Scan for the cell matching the given text and deliver its [X, Y] coordinate at center. 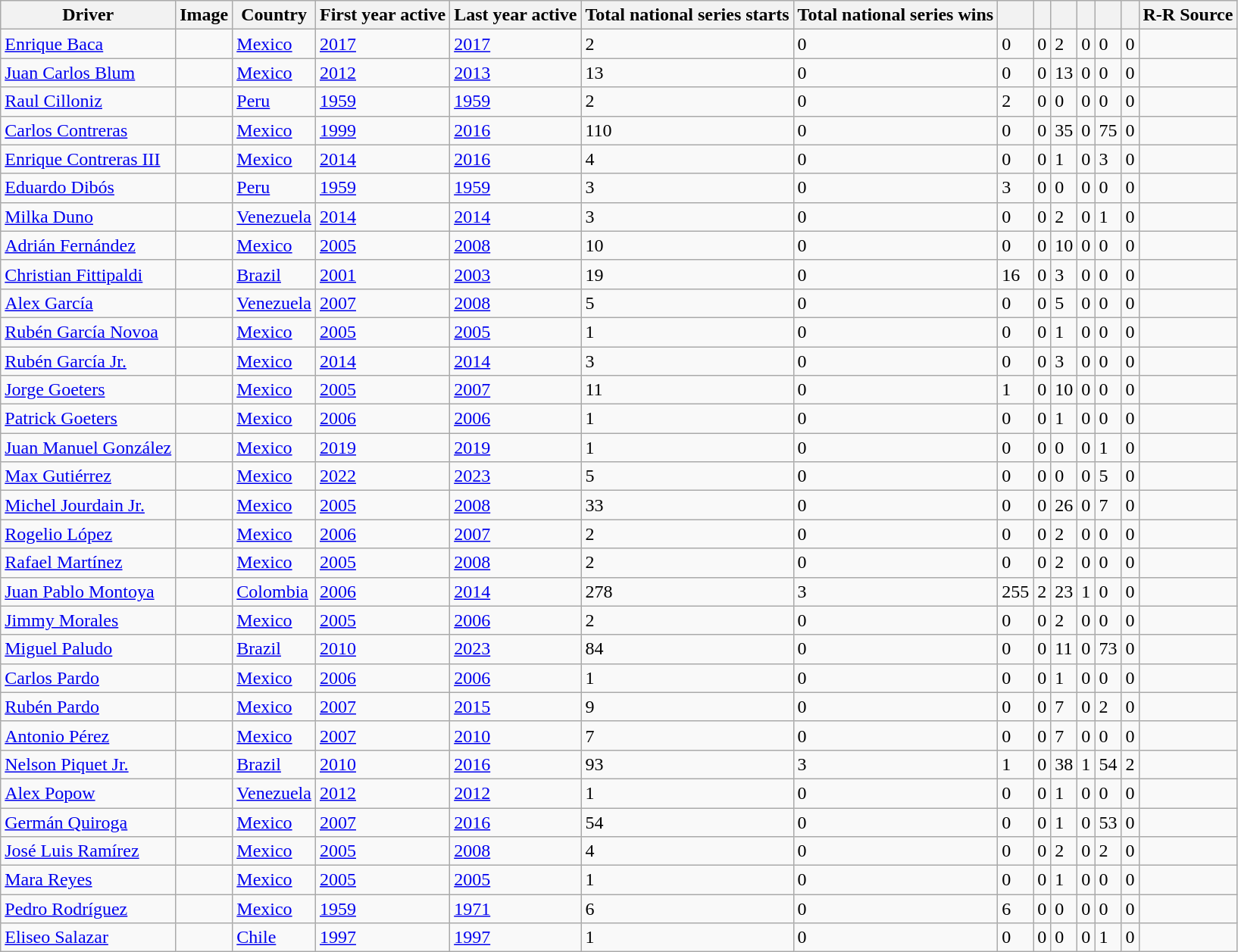
Juan Carlos Blum [88, 73]
Max Gutiérrez [88, 476]
Rafael Martínez [88, 563]
Last year active [515, 15]
16 [1015, 274]
Patrick Goeters [88, 419]
2001 [382, 274]
Miguel Paludo [88, 649]
Pedro Rodríguez [88, 909]
Carlos Pardo [88, 678]
Total national series wins [896, 15]
Germán Quiroga [88, 822]
Enrique Contreras III [88, 159]
Total national series starts [687, 15]
110 [687, 130]
93 [687, 764]
Driver [88, 15]
2013 [515, 73]
Country [274, 15]
53 [1108, 822]
Adrián Fernández [88, 245]
Eduardo Dibós [88, 188]
Image [205, 15]
2015 [515, 707]
2003 [515, 274]
Raul Cilloniz [88, 101]
26 [1064, 505]
2022 [382, 476]
38 [1064, 764]
Chile [274, 938]
Carlos Contreras [88, 130]
Jorge Goeters [88, 390]
278 [687, 591]
Milka Duno [88, 217]
Michel Jourdain Jr. [88, 505]
19 [687, 274]
Juan Manuel González [88, 448]
Mara Reyes [88, 880]
33 [687, 505]
9 [687, 707]
1999 [382, 130]
73 [1108, 649]
Juan Pablo Montoya [88, 591]
Rubén García Jr. [88, 361]
Alex García [88, 303]
75 [1108, 130]
255 [1015, 591]
Jimmy Morales [88, 620]
Nelson Piquet Jr. [88, 764]
Rogelio López [88, 534]
Rubén Pardo [88, 707]
R-R Source [1188, 15]
35 [1064, 130]
Rubén García Novoa [88, 332]
First year active [382, 15]
1971 [515, 909]
Christian Fittipaldi [88, 274]
84 [687, 649]
Eliseo Salazar [88, 938]
Enrique Baca [88, 44]
Antonio Pérez [88, 735]
Alex Popow [88, 793]
José Luis Ramírez [88, 851]
Colombia [274, 591]
23 [1064, 591]
